Pinpoint the cell where the given text exists, returning its [x, y] midpoint coordinate. 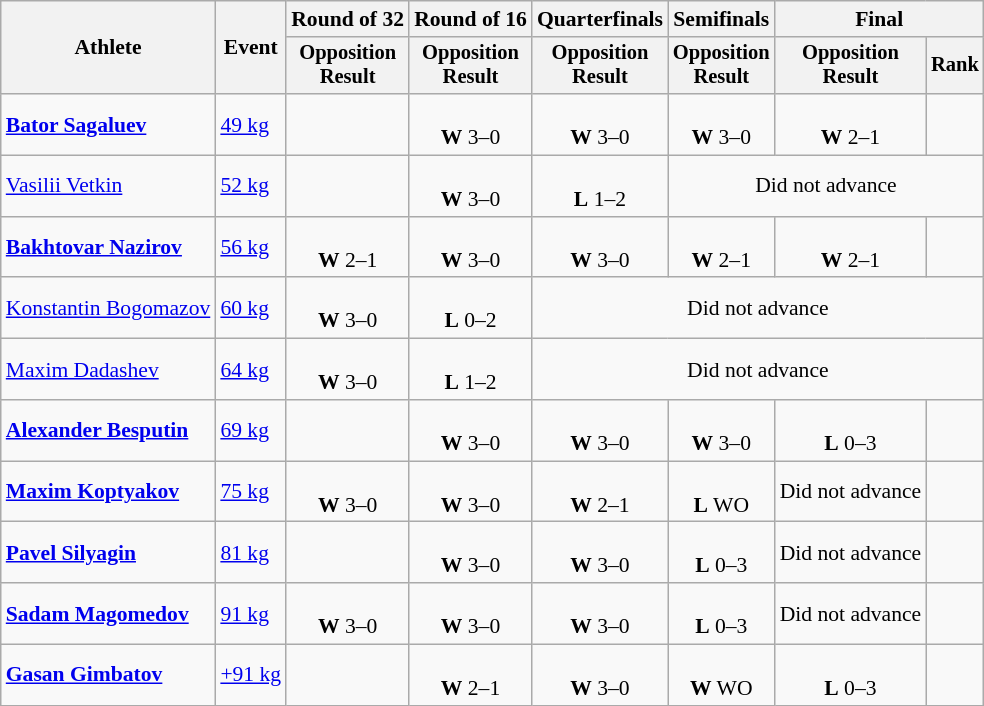
Event [250, 48]
91 kg [250, 614]
Maxim Dadashev [108, 370]
Gasan Gimbatov [108, 676]
69 kg [250, 430]
52 kg [250, 186]
56 kg [250, 248]
Pavel Silyagin [108, 552]
L 0–2 [470, 308]
W WO [722, 676]
+91 kg [250, 676]
Sadam Magomedov [108, 614]
L WO [722, 492]
60 kg [250, 308]
Bakhtovar Nazirov [108, 248]
75 kg [250, 492]
Quarterfinals [600, 19]
Round of 32 [348, 19]
Bator Sagaluev [108, 124]
Maxim Koptyakov [108, 492]
Rank [955, 66]
49 kg [250, 124]
64 kg [250, 370]
Vasilii Vetkin [108, 186]
81 kg [250, 552]
Semifinals [722, 19]
Final [880, 19]
Konstantin Bogomazov [108, 308]
Athlete [108, 48]
Round of 16 [470, 19]
Alexander Besputin [108, 430]
